Pinpoint the cell where the given text exists, returning its (X, Y) midpoint coordinate. 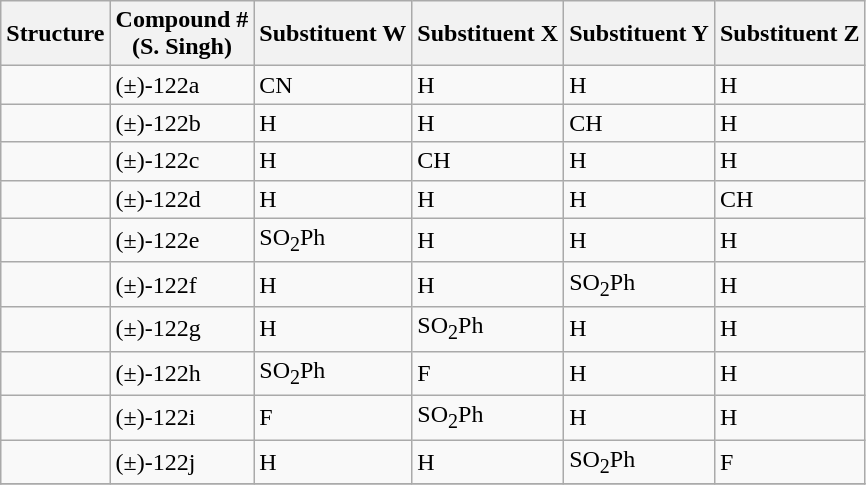
(±)-122b (182, 123)
(±)-122d (182, 199)
Structure (56, 34)
(±)-122g (182, 329)
Substituent X (488, 34)
(±)-122i (182, 417)
(±)-122h (182, 373)
(±)-122c (182, 161)
(±)-122j (182, 462)
CN (333, 85)
(±)-122a (182, 85)
Substituent Z (789, 34)
Substituent W (333, 34)
Substituent Y (640, 34)
Compound #(S. Singh) (182, 34)
(±)-122e (182, 240)
(±)-122f (182, 284)
